From the cell containing the given text, extract its center point as [X, Y] coordinate. 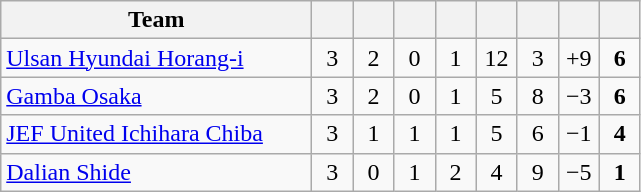
9 [538, 172]
+9 [578, 58]
Ulsan Hyundai Horang-i [156, 58]
−1 [578, 134]
8 [538, 96]
Dalian Shide [156, 172]
Gamba Osaka [156, 96]
Team [156, 20]
−5 [578, 172]
JEF United Ichihara Chiba [156, 134]
−3 [578, 96]
12 [496, 58]
